From the cell containing the given text, extract its center point as [X, Y] coordinate. 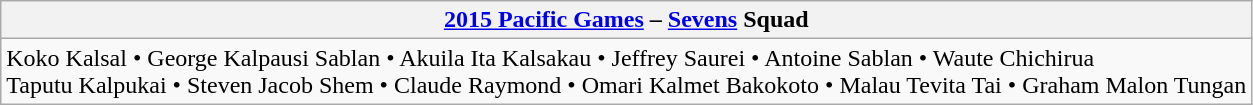
2015 Pacific Games – Sevens Squad [626, 20]
